Find where the given text appears and provide that cell's center as (x, y) coordinate. 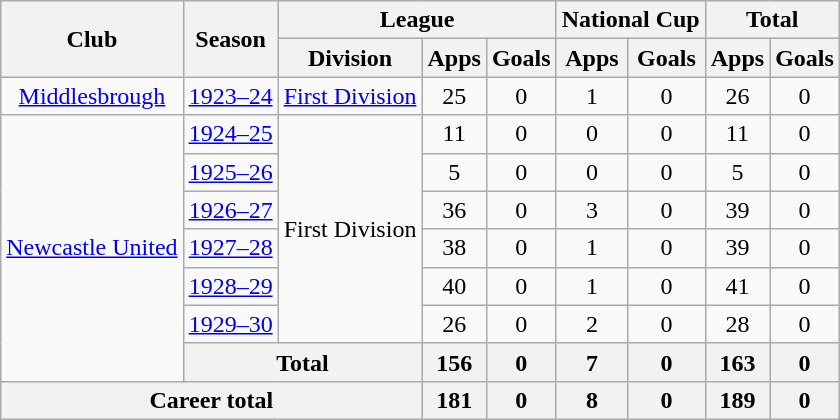
1927–28 (230, 248)
163 (737, 362)
36 (454, 210)
181 (454, 400)
156 (454, 362)
National Cup (630, 20)
38 (454, 248)
7 (592, 362)
189 (737, 400)
40 (454, 286)
8 (592, 400)
1926–27 (230, 210)
41 (737, 286)
Newcastle United (92, 248)
28 (737, 324)
1925–26 (230, 172)
Club (92, 39)
Middlesbrough (92, 96)
Division (350, 58)
Season (230, 39)
3 (592, 210)
25 (454, 96)
1924–25 (230, 134)
Career total (212, 400)
2 (592, 324)
1923–24 (230, 96)
1928–29 (230, 286)
League (417, 20)
1929–30 (230, 324)
